Extract the (X, Y) coordinate from the center of the cell holding the provided text.  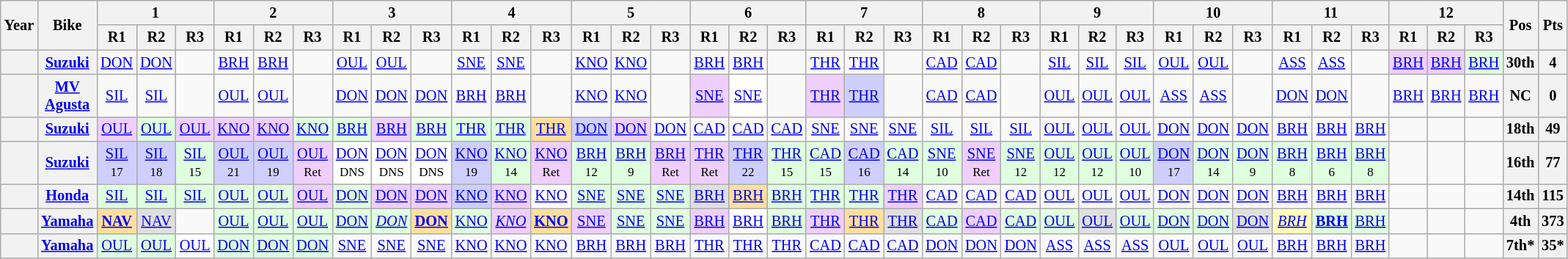
6 (748, 12)
SNE12 (1021, 163)
OUL19 (273, 163)
DON17 (1173, 163)
9 (1097, 12)
BRH6 (1332, 163)
BRHRet (670, 163)
THR15 (786, 163)
77 (1553, 163)
12 (1446, 12)
7 (864, 12)
SNERet (981, 163)
0 (1553, 95)
115 (1553, 196)
7th* (1520, 246)
11 (1330, 12)
30th (1520, 62)
MV Agusta (67, 95)
3 (392, 12)
THR22 (748, 163)
THRRet (710, 163)
BRH9 (631, 163)
CAD14 (902, 163)
CAD15 (826, 163)
OUL21 (233, 163)
SIL17 (117, 163)
OULRet (312, 163)
8 (981, 12)
16th (1520, 163)
1 (155, 12)
CAD16 (864, 163)
Pos (1520, 25)
2 (273, 12)
BRH12 (591, 163)
DON9 (1253, 163)
SIL18 (156, 163)
KNORet (551, 163)
SIL15 (195, 163)
35* (1553, 246)
5 (631, 12)
OUL10 (1135, 163)
Year (19, 25)
Honda (67, 196)
14th (1520, 196)
10 (1213, 12)
4th (1520, 221)
49 (1553, 129)
DON14 (1213, 163)
Bike (67, 25)
373 (1553, 221)
SNE10 (942, 163)
18th (1520, 129)
NC (1520, 95)
KNO19 (472, 163)
Pts (1553, 25)
KNO14 (510, 163)
